Output the (X, Y) coordinate of the center of the cell containing the given text.  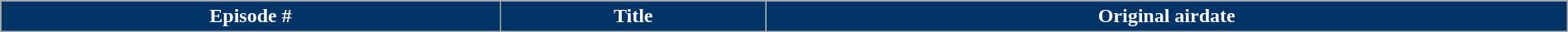
Original airdate (1166, 16)
Title (633, 16)
Episode # (251, 16)
